Provide the [X, Y] coordinate of the cell's center where the given text is located.  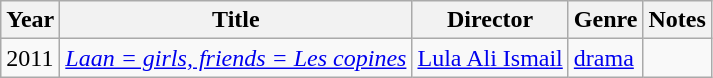
Laan = girls, friends = Les copines [236, 58]
Year [30, 20]
drama [606, 58]
2011 [30, 58]
Title [236, 20]
Lula Ali Ismail [490, 58]
Genre [606, 20]
Director [490, 20]
Notes [677, 20]
